Provide the [X, Y] coordinate of the cell's center where the given text is located.  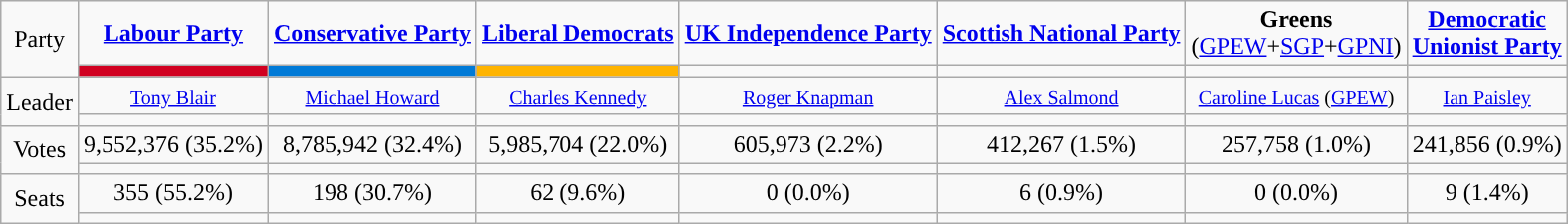
Roger Knapman [808, 96]
412,267 (1.5%) [1061, 144]
Caroline Lucas (GPEW) [1296, 96]
Michael Howard [372, 96]
Labour Party [173, 34]
Alex Salmond [1061, 96]
8,785,942 (32.4%) [372, 144]
5,985,704 (22.0%) [577, 144]
Ian Paisley [1487, 96]
UK Independence Party [808, 34]
Votes [40, 149]
Charles Kennedy [577, 96]
Leader [40, 102]
Tony Blair [173, 96]
257,758 (1.0%) [1296, 144]
355 (55.2%) [173, 193]
605,973 (2.2%) [808, 144]
198 (30.7%) [372, 193]
9 (1.4%) [1487, 193]
Seats [40, 199]
Greens(GPEW+SGP+GPNI) [1296, 34]
Democratic Unionist Party [1487, 34]
62 (9.6%) [577, 193]
Scottish National Party [1061, 34]
241,856 (0.9%) [1487, 144]
6 (0.9%) [1061, 193]
Party [40, 39]
9,552,376 (35.2%) [173, 144]
Conservative Party [372, 34]
Liberal Democrats [577, 34]
